For the text-containing cell, return its midpoint in [x, y] coordinate format. 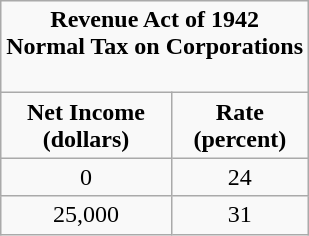
24 [240, 177]
Net Income(dollars) [86, 126]
25,000 [86, 215]
31 [240, 215]
Rate(percent) [240, 126]
Revenue Act of 1942Normal Tax on Corporations [155, 47]
0 [86, 177]
